Capture the cell that displays the provided text and extract its (X, Y) central coordinate. 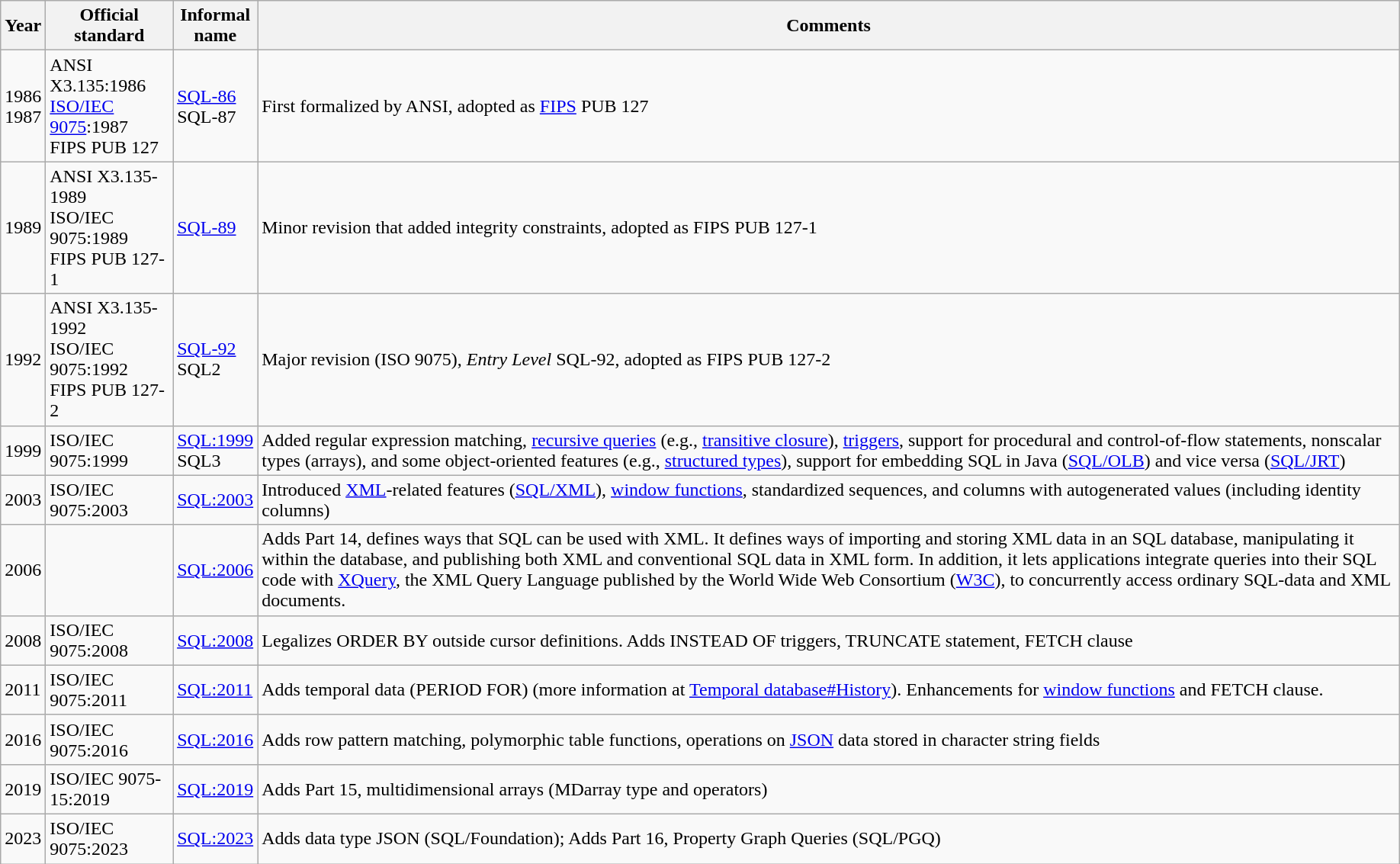
2006 (23, 570)
SQL:2011 (215, 689)
ISO/IEC 9075-15:2019 (110, 789)
Official standard (110, 26)
2023 (23, 839)
Adds data type JSON (SQL/Foundation); Adds Part 16, Property Graph Queries (SQL/PGQ) (829, 839)
2019 (23, 789)
ISO/IEC 9075:2003 (110, 500)
SQL:2023 (215, 839)
ANSI X3.135-1992ISO/IEC 9075:1992FIPS PUB 127-2 (110, 360)
ANSI X3.135:1986ISO/IEC 9075:1987FIPS PUB 127 (110, 106)
Adds row pattern matching, polymorphic table functions, operations on JSON data stored in character string fields (829, 740)
ISO/IEC 9075:2011 (110, 689)
Adds Part 15, multidimensional arrays (MDarray type and operators) (829, 789)
2016 (23, 740)
ISO/IEC 9075:2016 (110, 740)
2008 (23, 641)
SQL:2003 (215, 500)
1989 (23, 227)
SQL:2008 (215, 641)
SQL-92SQL2 (215, 360)
2003 (23, 500)
Year (23, 26)
ANSI X3.135-1989ISO/IEC 9075:1989FIPS PUB 127-1 (110, 227)
SQL-86SQL-87 (215, 106)
SQL-89 (215, 227)
First formalized by ANSI, adopted as FIPS PUB 127 (829, 106)
Comments (829, 26)
ISO/IEC 9075:2008 (110, 641)
SQL:2019 (215, 789)
19861987 (23, 106)
SQL:2016 (215, 740)
SQL:1999SQL3 (215, 450)
1992 (23, 360)
Informalname (215, 26)
1999 (23, 450)
2011 (23, 689)
Minor revision that added integrity constraints, adopted as FIPS PUB 127-1 (829, 227)
Major revision (ISO 9075), Entry Level SQL-92, adopted as FIPS PUB 127-2 (829, 360)
ISO/IEC 9075:1999 (110, 450)
Legalizes ORDER BY outside cursor definitions. Adds INSTEAD OF triggers, TRUNCATE statement, FETCH clause (829, 641)
Adds temporal data (PERIOD FOR) (more information at Temporal database#History). Enhancements for window functions and FETCH clause. (829, 689)
ISO/IEC 9075:2023 (110, 839)
SQL:2006 (215, 570)
